Output the [x, y] coordinate of the center of the cell containing the given text.  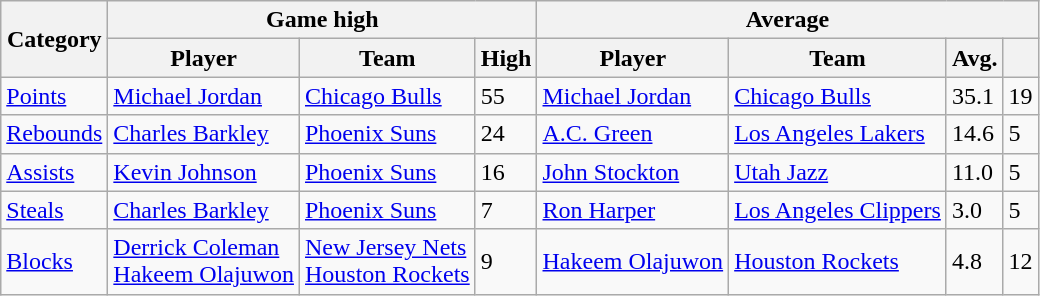
7 [506, 210]
4.8 [974, 262]
Kevin Johnson [204, 172]
Houston Rockets [838, 262]
Game high [322, 20]
16 [506, 172]
Average [788, 20]
John Stockton [633, 172]
Ron Harper [633, 210]
Points [54, 96]
A.C. Green [633, 134]
Utah Jazz [838, 172]
55 [506, 96]
Los Angeles Clippers [838, 210]
New Jersey NetsHouston Rockets [387, 262]
9 [506, 262]
Rebounds [54, 134]
Los Angeles Lakers [838, 134]
35.1 [974, 96]
High [506, 58]
24 [506, 134]
3.0 [974, 210]
Category [54, 39]
19 [1020, 96]
11.0 [974, 172]
Hakeem Olajuwon [633, 262]
Blocks [54, 262]
Derrick ColemanHakeem Olajuwon [204, 262]
Assists [54, 172]
12 [1020, 262]
14.6 [974, 134]
Avg. [974, 58]
Steals [54, 210]
